Determine the (X, Y) coordinate at the center of the cell enclosing the given text.  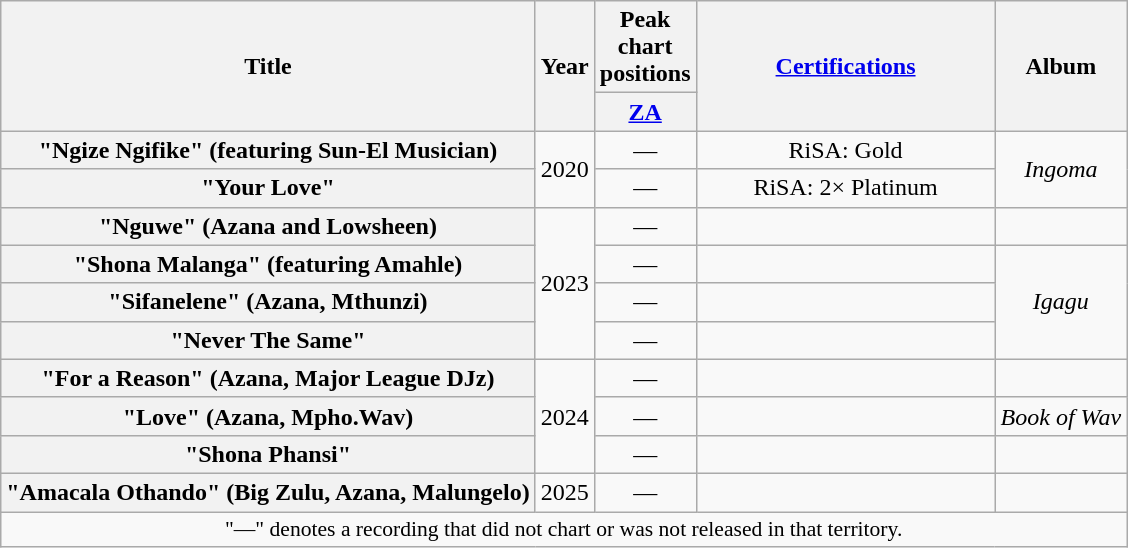
Igagu (1060, 302)
2025 (564, 492)
2020 (564, 169)
"Love" (Azana, Mpho.Wav) (268, 416)
Certifications (846, 66)
RiSA: Gold (846, 150)
"Shona Phansi" (268, 454)
ZA (645, 112)
Peak chart positions (645, 47)
Album (1060, 66)
2024 (564, 416)
"Sifanelene" (Azana, Mthunzi) (268, 302)
Year (564, 66)
"For a Reason" (Azana, Major League DJz) (268, 378)
2023 (564, 283)
"Shona Malanga" (featuring Amahle) (268, 264)
"Your Love" (268, 188)
"Nguwe" (Azana and Lowsheen) (268, 226)
Title (268, 66)
"Ngize Ngifike" (featuring Sun-El Musician) (268, 150)
RiSA: 2× Platinum (846, 188)
"Amacala Othando" (Big Zulu, Azana, Malungelo) (268, 492)
"Never The Same" (268, 340)
Book of Wav (1060, 416)
"—" denotes a recording that did not chart or was not released in that territory. (564, 530)
Ingoma (1060, 169)
